Identify which cell holds the provided text, then report its (X, Y) central coordinate. 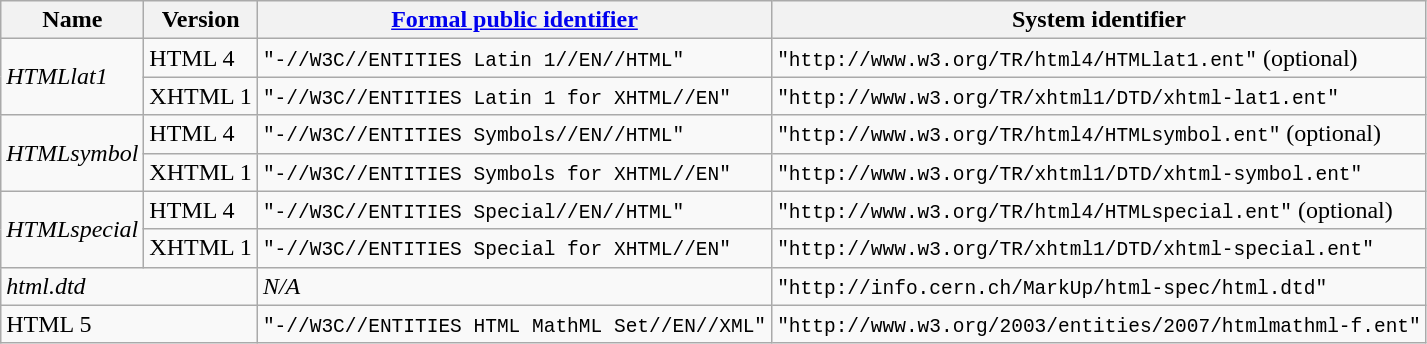
"http://www.w3.org/TR/html4/HTMLsymbol.ent" (optional) (1100, 134)
Formal public identifier (514, 20)
"-//W3C//ENTITIES HTML MathML Set//EN//XML" (514, 324)
"http://www.w3.org/TR/xhtml1/DTD/xhtml-lat1.ent" (1100, 96)
HTML 5 (130, 324)
"-//W3C//ENTITIES Latin 1//EN//HTML" (514, 58)
"http://www.w3.org/TR/xhtml1/DTD/xhtml-symbol.ent" (1100, 172)
"-//W3C//ENTITIES Latin 1 for XHTML//EN" (514, 96)
"http://www.w3.org/TR/html4/HTMLspecial.ent" (optional) (1100, 210)
"http://www.w3.org/TR/xhtml1/DTD/xhtml-special.ent" (1100, 248)
"-//W3C//ENTITIES Special for XHTML//EN" (514, 248)
"http://info.cern.ch/MarkUp/html-spec/html.dtd" (1100, 286)
"http://www.w3.org/2003/entities/2007/htmlmathml-f.ent" (1100, 324)
Name (72, 20)
HTMLlat1 (72, 77)
Version (201, 20)
HTMLspecial (72, 229)
HTMLsymbol (72, 153)
N/A (514, 286)
"http://www.w3.org/TR/html4/HTMLlat1.ent" (optional) (1100, 58)
html.dtd (130, 286)
System identifier (1100, 20)
"-//W3C//ENTITIES Symbols//EN//HTML" (514, 134)
"-//W3C//ENTITIES Special//EN//HTML" (514, 210)
"-//W3C//ENTITIES Symbols for XHTML//EN" (514, 172)
